Scan for the cell matching the given text and deliver its [x, y] coordinate at center. 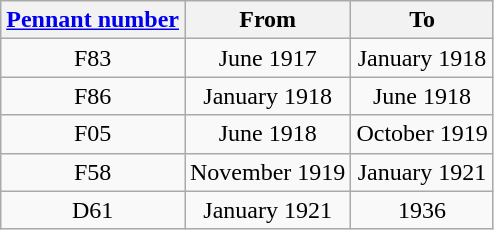
1936 [422, 210]
F58 [93, 172]
October 1919 [422, 134]
From [267, 20]
F86 [93, 96]
To [422, 20]
Pennant number [93, 20]
F83 [93, 58]
F05 [93, 134]
D61 [93, 210]
June 1917 [267, 58]
November 1919 [267, 172]
